Scan for the cell matching the given text and deliver its [X, Y] coordinate at center. 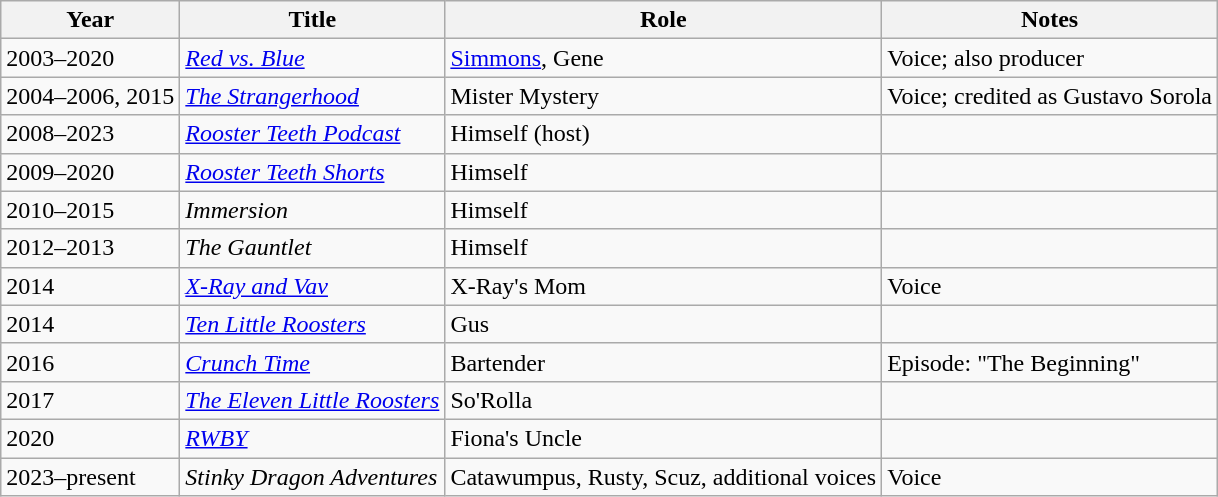
The Eleven Little Roosters [312, 400]
Ten Little Roosters [312, 324]
Role [664, 20]
Rooster Teeth Podcast [312, 134]
2020 [90, 438]
Crunch Time [312, 362]
2009–2020 [90, 172]
Gus [664, 324]
Simmons, Gene [664, 58]
2003–2020 [90, 58]
RWBY [312, 438]
Episode: "The Beginning" [1050, 362]
2012–2013 [90, 248]
Rooster Teeth Shorts [312, 172]
Fiona's Uncle [664, 438]
X-Ray's Mom [664, 286]
2010–2015 [90, 210]
2004–2006, 2015 [90, 96]
Title [312, 20]
Notes [1050, 20]
Bartender [664, 362]
2023–present [90, 477]
Stinky Dragon Adventures [312, 477]
The Strangerhood [312, 96]
Voice; also producer [1050, 58]
So'Rolla [664, 400]
X-Ray and Vav [312, 286]
Year [90, 20]
2016 [90, 362]
The Gauntlet [312, 248]
Voice; credited as Gustavo Sorola [1050, 96]
Mister Mystery [664, 96]
Himself (host) [664, 134]
2008–2023 [90, 134]
2017 [90, 400]
Immersion [312, 210]
Red vs. Blue [312, 58]
Catawumpus, Rusty, Scuz, additional voices [664, 477]
